Return [x, y] of the center of cell containing provided text 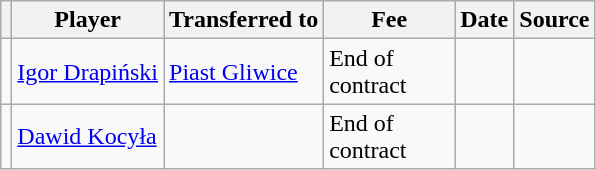
Date [484, 20]
Source [554, 20]
Dawid Kocyła [88, 136]
Player [88, 20]
Transferred to [244, 20]
Piast Gliwice [244, 72]
Igor Drapiński [88, 72]
Fee [390, 20]
